Return the (X, Y) coordinate for the center point of the cell that contains the specified text.  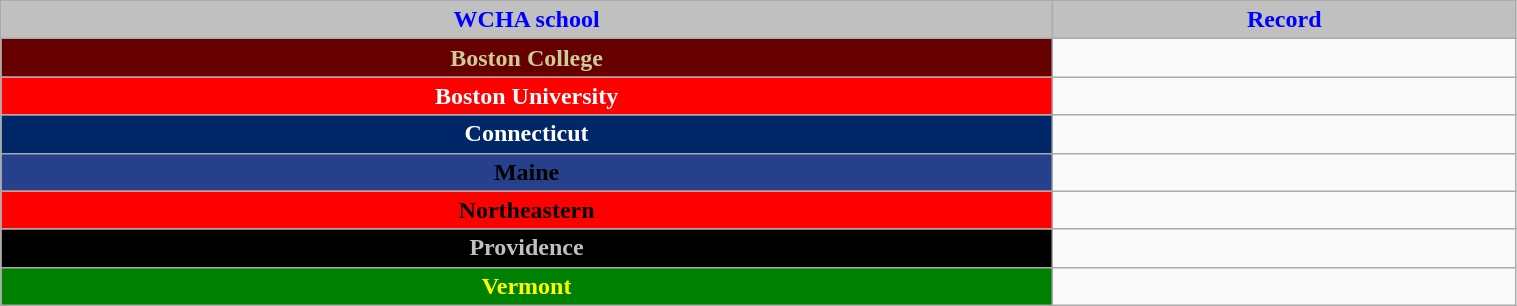
Providence (527, 248)
Maine (527, 172)
WCHA school (527, 20)
Boston College (527, 58)
Connecticut (527, 134)
Vermont (527, 286)
Boston University (527, 96)
Record (1284, 20)
Northeastern (527, 210)
